For the text-containing cell, return its midpoint in (x, y) coordinate format. 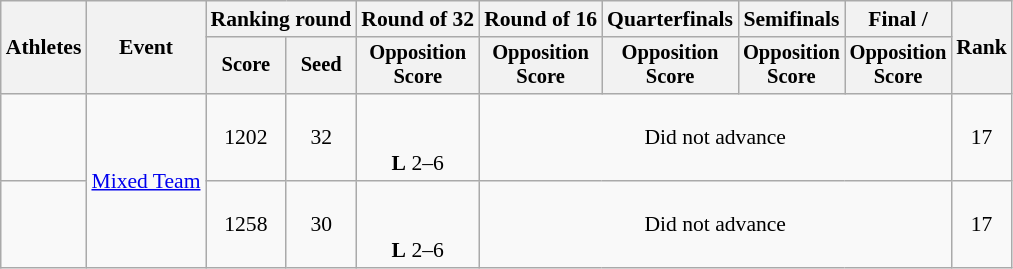
Final / (898, 19)
Seed (321, 66)
30 (321, 224)
Round of 32 (418, 19)
Quarterfinals (670, 19)
Rank (982, 48)
Athletes (44, 48)
32 (321, 138)
Event (146, 48)
Semifinals (792, 19)
1258 (246, 224)
Round of 16 (540, 19)
1202 (246, 138)
Ranking round (282, 19)
Mixed Team (146, 180)
Score (246, 66)
